Search for the cell housing the specified text and yield its (x, y) center coordinate. 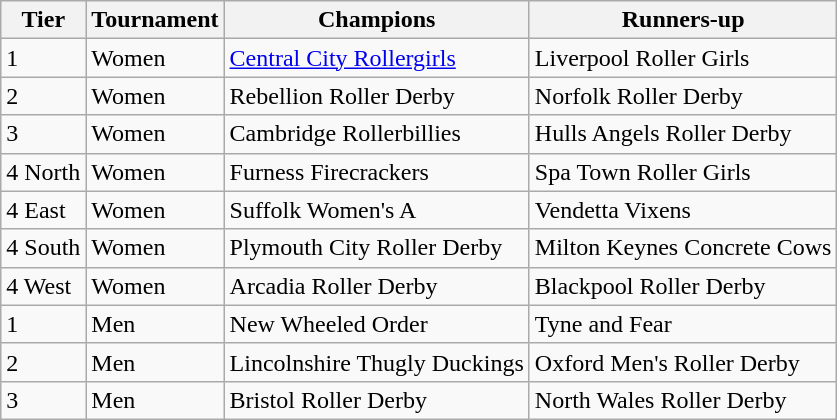
Hulls Angels Roller Derby (683, 134)
Bristol Roller Derby (376, 400)
Plymouth City Roller Derby (376, 248)
Runners-up (683, 20)
4 North (44, 172)
Arcadia Roller Derby (376, 286)
Vendetta Vixens (683, 210)
Liverpool Roller Girls (683, 58)
4 South (44, 248)
Tier (44, 20)
Spa Town Roller Girls (683, 172)
Champions (376, 20)
Rebellion Roller Derby (376, 96)
Milton Keynes Concrete Cows (683, 248)
Central City Rollergirls (376, 58)
Tournament (155, 20)
Blackpool Roller Derby (683, 286)
Suffolk Women's A (376, 210)
4 East (44, 210)
Cambridge Rollerbillies (376, 134)
Oxford Men's Roller Derby (683, 362)
Norfolk Roller Derby (683, 96)
4 West (44, 286)
North Wales Roller Derby (683, 400)
Furness Firecrackers (376, 172)
New Wheeled Order (376, 324)
Lincolnshire Thugly Duckings (376, 362)
Tyne and Fear (683, 324)
